Search for the cell housing the specified text and yield its [x, y] center coordinate. 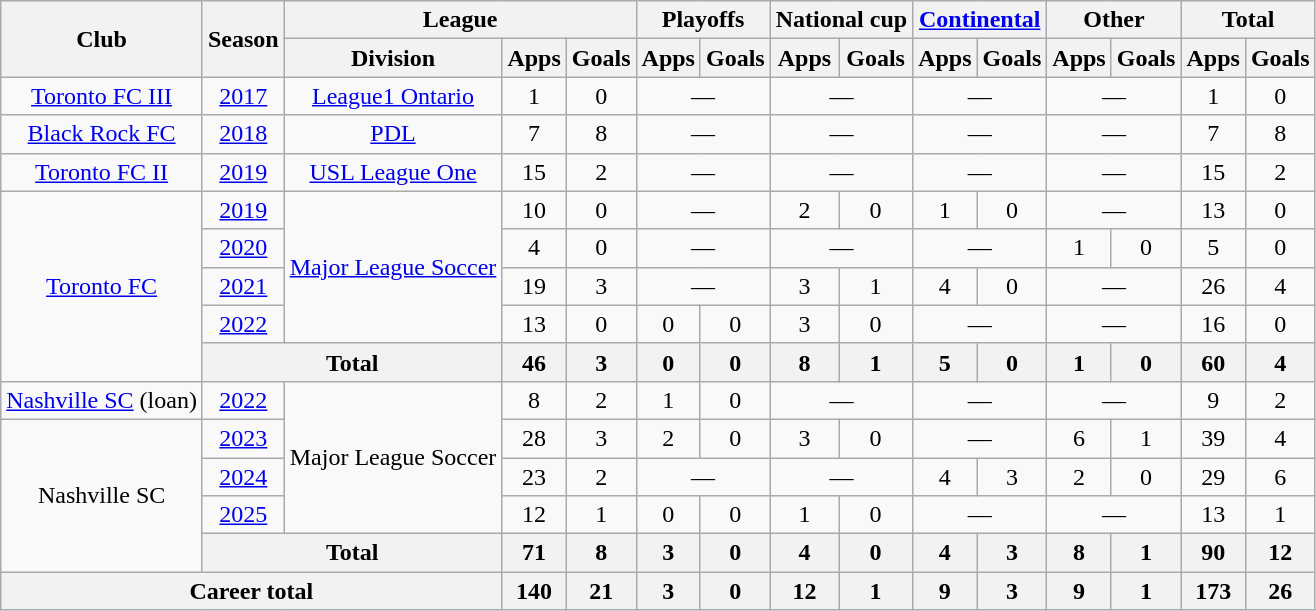
2018 [243, 134]
Toronto FC III [102, 96]
Playoffs [703, 20]
2017 [243, 96]
2023 [243, 438]
Continental [980, 20]
46 [534, 362]
2021 [243, 286]
2025 [243, 515]
Season [243, 39]
23 [534, 477]
19 [534, 286]
10 [534, 210]
Other [1114, 20]
173 [1213, 591]
PDL [393, 134]
Nashville SC [102, 495]
21 [601, 591]
60 [1213, 362]
71 [534, 553]
Black Rock FC [102, 134]
League [460, 20]
140 [534, 591]
2024 [243, 477]
Club [102, 39]
USL League One [393, 172]
16 [1213, 324]
2020 [243, 248]
League1 Ontario [393, 96]
Toronto FC II [102, 172]
29 [1213, 477]
39 [1213, 438]
Toronto FC [102, 286]
Division [393, 58]
90 [1213, 553]
Nashville SC (loan) [102, 400]
Career total [252, 591]
28 [534, 438]
National cup [841, 20]
